Extract the [x, y] coordinate from the center of the cell holding the provided text.  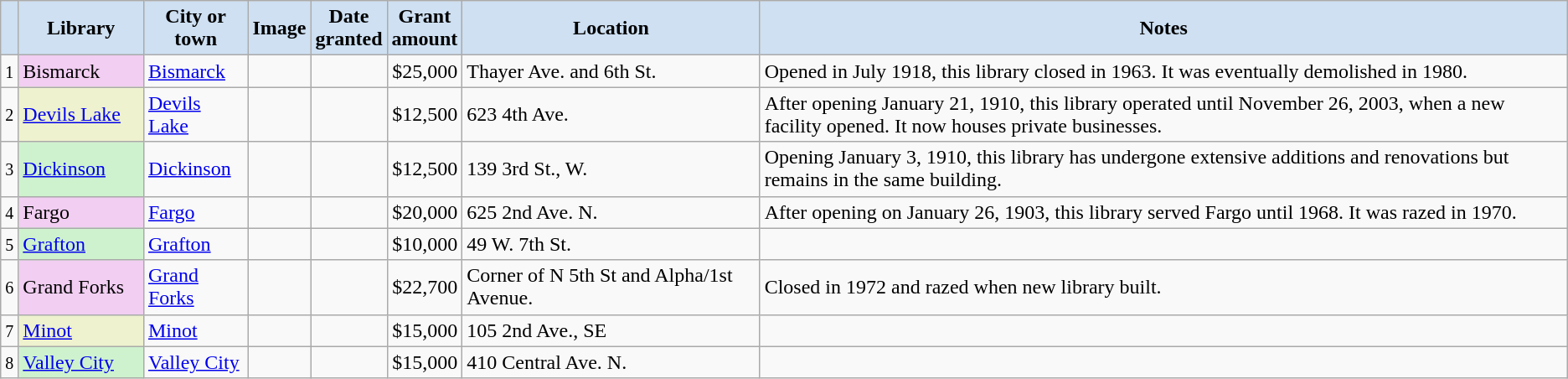
7 [10, 330]
$22,700 [425, 287]
2 [10, 114]
Opening January 3, 1910, this library has undergone extensive additions and renovations but remains in the same building. [1163, 169]
4 [10, 212]
3 [10, 169]
Image [280, 29]
Corner of N 5th St and Alpha/1st Avenue. [611, 287]
Library [81, 29]
5 [10, 244]
623 4th Ave. [611, 114]
8 [10, 362]
Notes [1163, 29]
Dategranted [348, 29]
Closed in 1972 and razed when new library built. [1163, 287]
Opened in July 1918, this library closed in 1963. It was eventually demolished in 1980. [1163, 71]
139 3rd St., W. [611, 169]
105 2nd Ave., SE [611, 330]
Thayer Ave. and 6th St. [611, 71]
Grantamount [425, 29]
$20,000 [425, 212]
After opening on January 26, 1903, this library served Fargo until 1968. It was razed in 1970. [1163, 212]
City ortown [195, 29]
410 Central Ave. N. [611, 362]
625 2nd Ave. N. [611, 212]
6 [10, 287]
$10,000 [425, 244]
$25,000 [425, 71]
After opening January 21, 1910, this library operated until November 26, 2003, when a new facility opened. It now houses private businesses. [1163, 114]
49 W. 7th St. [611, 244]
1 [10, 71]
Location [611, 29]
